Output the (X, Y) coordinate of the center of the cell containing the given text.  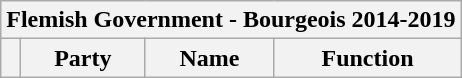
Name (210, 58)
Party (83, 58)
Flemish Government - Bourgeois 2014-2019 (231, 20)
Function (368, 58)
